Return [x, y] of the center of cell containing provided text 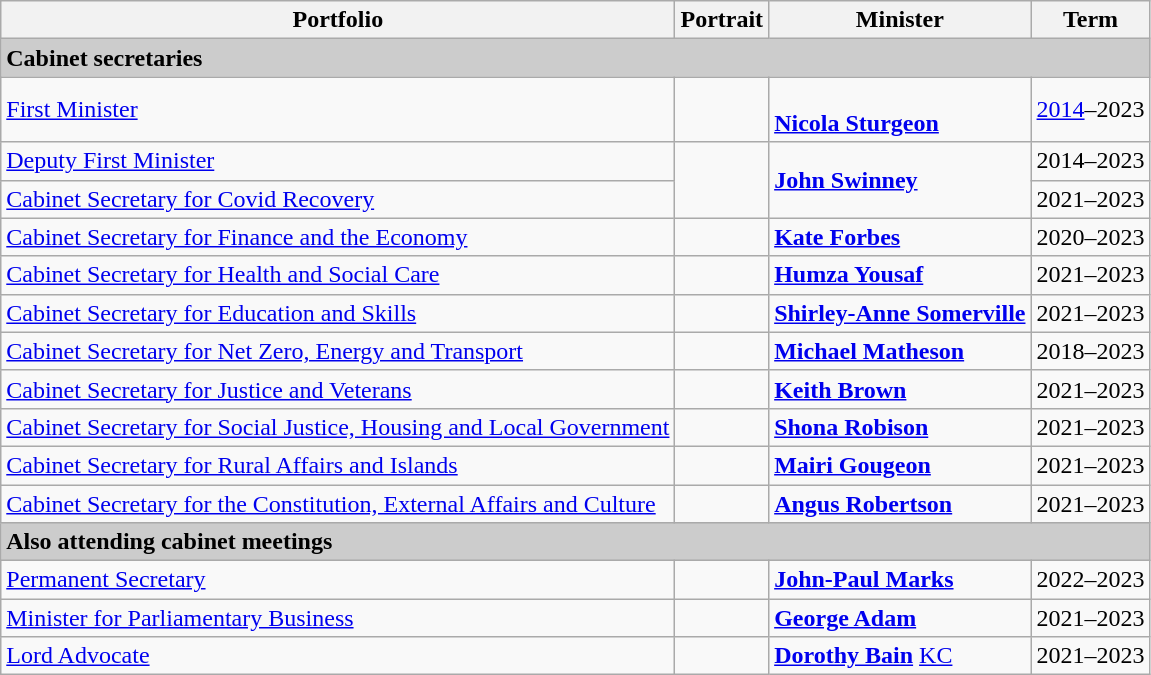
First Minister [338, 110]
Kate Forbes [900, 237]
Portfolio [338, 20]
George Adam [900, 618]
Cabinet Secretary for Finance and the Economy [338, 237]
2020–2023 [1090, 237]
Shirley-Anne Somerville [900, 313]
Michael Matheson [900, 351]
Minister [900, 20]
Cabinet Secretary for the Constitution, External Affairs and Culture [338, 503]
Humza Yousaf [900, 275]
2018–2023 [1090, 351]
Cabinet Secretary for Rural Affairs and Islands [338, 465]
Shona Robison [900, 427]
Term [1090, 20]
Cabinet Secretary for Education and Skills [338, 313]
Keith Brown [900, 389]
Cabinet Secretary for Net Zero, Energy and Transport [338, 351]
Cabinet Secretary for Social Justice, Housing and Local Government [338, 427]
Cabinet secretaries [576, 58]
Cabinet Secretary for Covid Recovery [338, 199]
John Swinney [900, 180]
Deputy First Minister [338, 161]
Lord Advocate [338, 656]
Cabinet Secretary for Health and Social Care [338, 275]
Minister for Parliamentary Business [338, 618]
2022–2023 [1090, 580]
John-Paul Marks [900, 580]
Mairi Gougeon [900, 465]
Dorothy Bain KC [900, 656]
Angus Robertson [900, 503]
Nicola Sturgeon [900, 110]
Portrait [722, 20]
Cabinet Secretary for Justice and Veterans [338, 389]
Permanent Secretary [338, 580]
Also attending cabinet meetings [576, 542]
